Identify which cell holds the provided text, then report its [x, y] central coordinate. 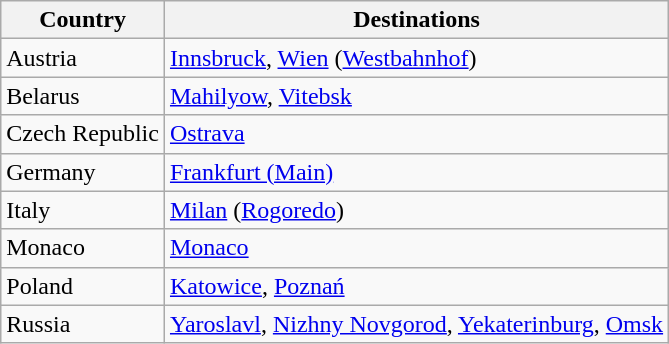
Yaroslavl, Nizhny Novgorod, Yekaterinburg, Omsk [416, 324]
Austria [83, 58]
Mahilyow, Vitebsk [416, 96]
Russia [83, 324]
Destinations [416, 20]
Innsbruck, Wien (Westbahnhof) [416, 58]
Italy [83, 210]
Frankfurt (Main) [416, 172]
Germany [83, 172]
Ostrava [416, 134]
Czech Republic [83, 134]
Belarus [83, 96]
Country [83, 20]
Katowice, Poznań [416, 286]
Milan (Rogoredo) [416, 210]
Poland [83, 286]
